Find where the given text appears and provide that cell's center as [X, Y] coordinate. 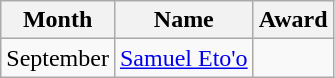
September [58, 58]
Award [293, 20]
Name [184, 20]
Samuel Eto'o [184, 58]
Month [58, 20]
